Return the (X, Y) coordinate for the center point of the cell that contains the specified text.  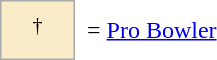
† (38, 30)
